Locate the cell with the specified text and output its [X, Y] center coordinate. 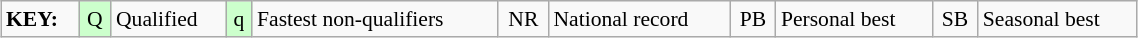
SB [955, 19]
PB [753, 19]
Personal best [854, 19]
National record [639, 19]
q [239, 19]
KEY: [40, 19]
Qualified [168, 19]
Fastest non-qualifiers [375, 19]
Q [95, 19]
Seasonal best [1058, 19]
NR [523, 19]
